Return [X, Y] of the center of cell containing provided text 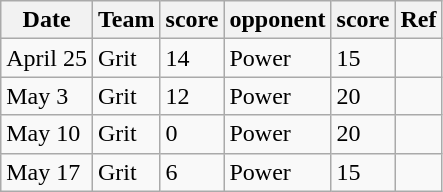
April 25 [47, 58]
Date [47, 20]
Ref [418, 20]
Team [126, 20]
12 [192, 96]
14 [192, 58]
May 3 [47, 96]
May 10 [47, 134]
0 [192, 134]
6 [192, 172]
May 17 [47, 172]
opponent [278, 20]
